Extract the (X, Y) coordinate from the center of the cell holding the provided text.  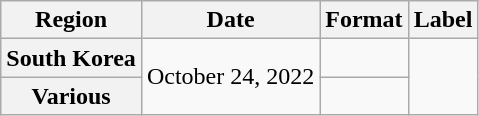
Region (72, 20)
Format (364, 20)
October 24, 2022 (230, 77)
Various (72, 96)
South Korea (72, 58)
Date (230, 20)
Label (443, 20)
